Pinpoint the cell where the given text exists, returning its (x, y) midpoint coordinate. 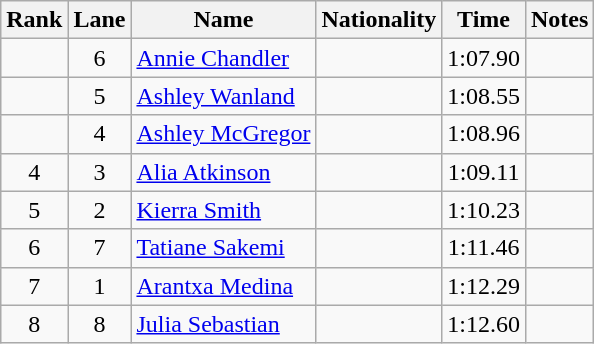
Annie Chandler (224, 58)
1:11.46 (484, 248)
Julia Sebastian (224, 324)
2 (100, 210)
Nationality (379, 20)
Ashley Wanland (224, 96)
Alia Atkinson (224, 172)
3 (100, 172)
1 (100, 286)
1:08.96 (484, 134)
1:10.23 (484, 210)
1:07.90 (484, 58)
Time (484, 20)
Tatiane Sakemi (224, 248)
Kierra Smith (224, 210)
Rank (34, 20)
1:08.55 (484, 96)
Ashley McGregor (224, 134)
Arantxa Medina (224, 286)
1:09.11 (484, 172)
Lane (100, 20)
1:12.29 (484, 286)
Notes (559, 20)
Name (224, 20)
1:12.60 (484, 324)
